Scan for the cell matching the given text and deliver its (X, Y) coordinate at center. 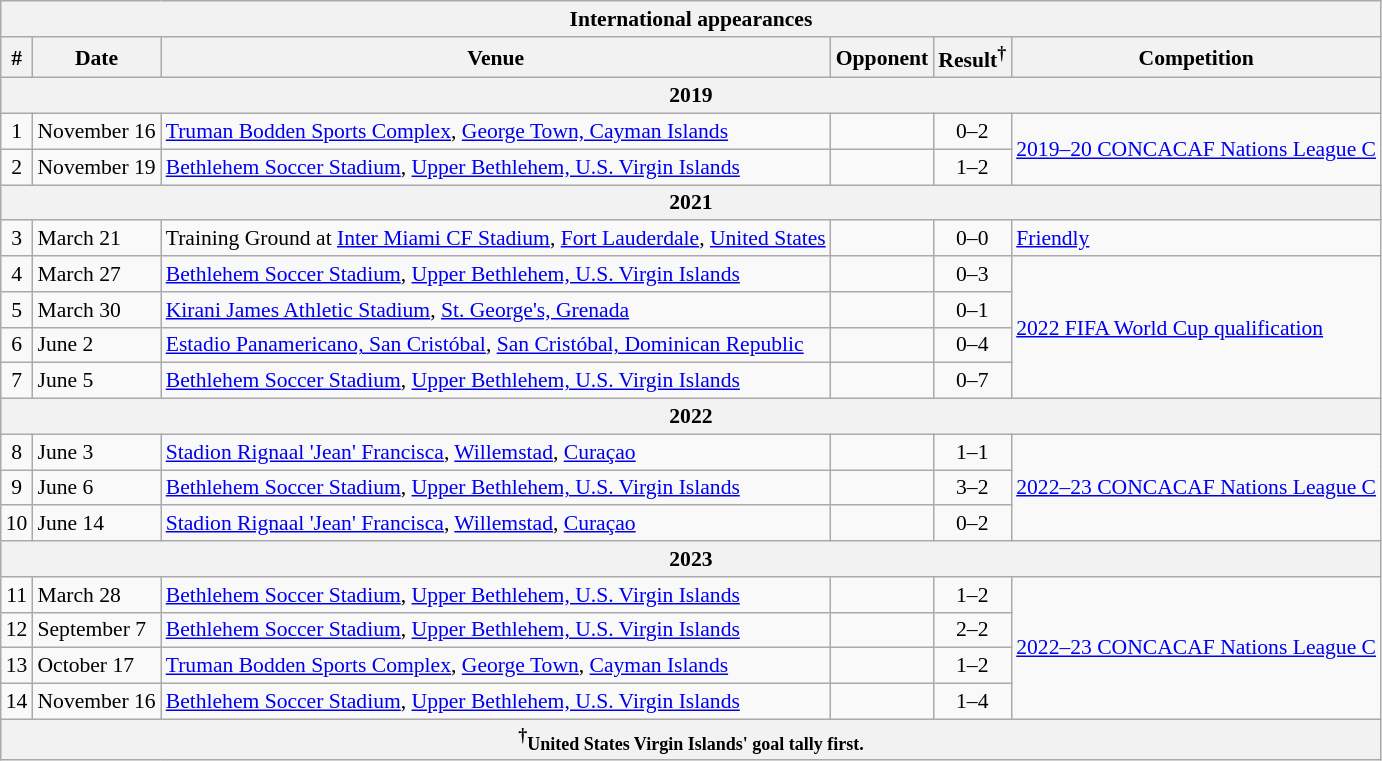
International appearances (691, 19)
# (17, 58)
March 28 (96, 595)
October 17 (96, 666)
0–7 (972, 381)
8 (17, 452)
March 30 (96, 310)
1 (17, 132)
0–3 (972, 274)
September 7 (96, 630)
2–2 (972, 630)
9 (17, 488)
June 14 (96, 524)
11 (17, 595)
14 (17, 702)
2022 FIFA World Cup qualification (1196, 327)
Training Ground at Inter Miami CF Stadium, Fort Lauderdale, United States (496, 239)
November 19 (96, 167)
1–4 (972, 702)
5 (17, 310)
4 (17, 274)
6 (17, 345)
March 21 (96, 239)
1–1 (972, 452)
13 (17, 666)
March 27 (96, 274)
Opponent (882, 58)
†United States Virgin Islands' goal tally first. (691, 740)
Estadio Panamericano, San Cristóbal, San Cristóbal, Dominican Republic (496, 345)
Result† (972, 58)
Venue (496, 58)
June 3 (96, 452)
Kirani James Athletic Stadium, St. George's, Grenada (496, 310)
10 (17, 524)
0–0 (972, 239)
June 6 (96, 488)
3–2 (972, 488)
0–1 (972, 310)
2 (17, 167)
2023 (691, 559)
2022 (691, 417)
0–4 (972, 345)
June 2 (96, 345)
June 5 (96, 381)
12 (17, 630)
7 (17, 381)
Date (96, 58)
2021 (691, 203)
Friendly (1196, 239)
3 (17, 239)
2019 (691, 96)
Competition (1196, 58)
2019–20 CONCACAF Nations League C (1196, 150)
